Pinpoint the cell where the given text exists, returning its [X, Y] midpoint coordinate. 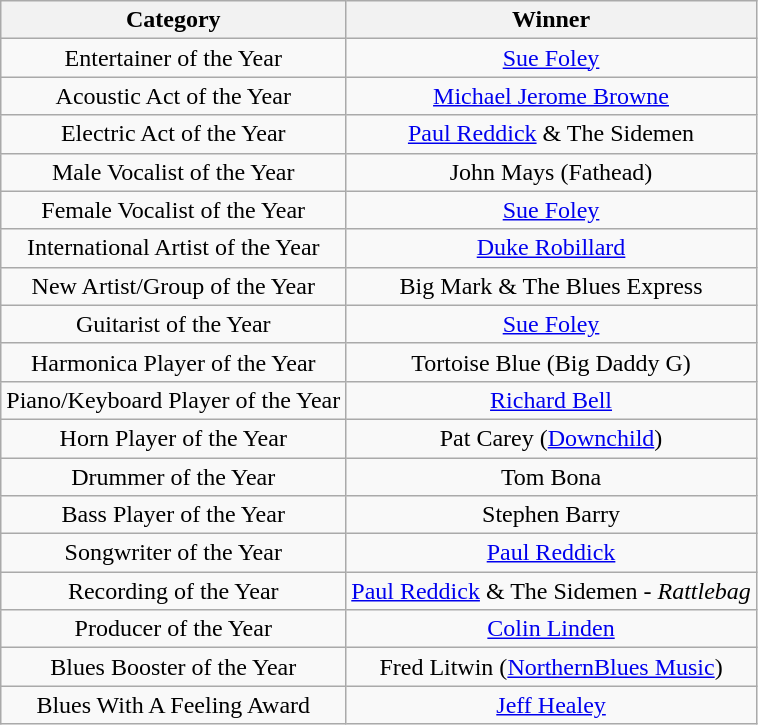
Colin Linden [552, 629]
Bass Player of the Year [174, 515]
New Artist/Group of the Year [174, 286]
Winner [552, 20]
Tom Bona [552, 477]
Blues Booster of the Year [174, 667]
Male Vocalist of the Year [174, 172]
Recording of the Year [174, 591]
Electric Act of the Year [174, 134]
Blues With A Feeling Award [174, 705]
Acoustic Act of the Year [174, 96]
Michael Jerome Browne [552, 96]
Piano/Keyboard Player of the Year [174, 400]
Songwriter of the Year [174, 553]
Drummer of the Year [174, 477]
Paul Reddick & The Sidemen - Rattlebag [552, 591]
Richard Bell [552, 400]
Horn Player of the Year [174, 438]
Producer of the Year [174, 629]
Pat Carey (Downchild) [552, 438]
Fred Litwin (NorthernBlues Music) [552, 667]
Harmonica Player of the Year [174, 362]
Duke Robillard [552, 248]
Stephen Barry [552, 515]
International Artist of the Year [174, 248]
Entertainer of the Year [174, 58]
Female Vocalist of the Year [174, 210]
Tortoise Blue (Big Daddy G) [552, 362]
Paul Reddick & The Sidemen [552, 134]
John Mays (Fathead) [552, 172]
Guitarist of the Year [174, 324]
Jeff Healey [552, 705]
Category [174, 20]
Big Mark & The Blues Express [552, 286]
Paul Reddick [552, 553]
